Find where the given text appears and provide that cell's center as (X, Y) coordinate. 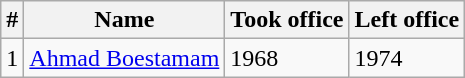
1968 (287, 58)
Name (124, 20)
Took office (287, 20)
1 (12, 58)
Left office (407, 20)
1974 (407, 58)
# (12, 20)
Ahmad Boestamam (124, 58)
